Identify which cell holds the provided text, then report its [x, y] central coordinate. 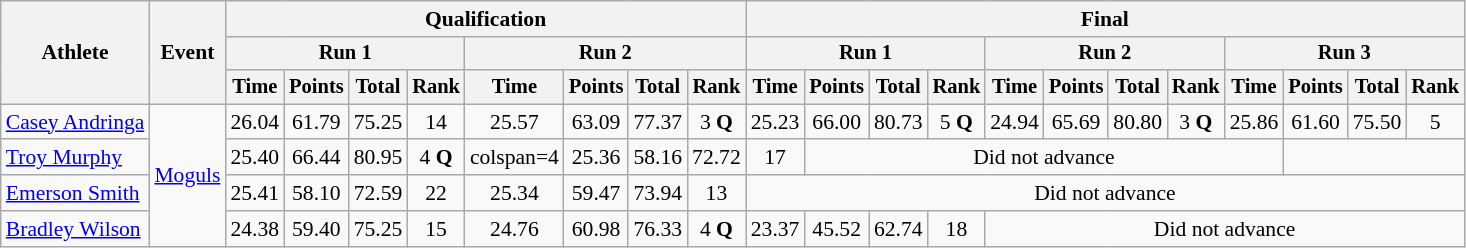
17 [776, 158]
25.41 [254, 193]
25.86 [1254, 122]
62.74 [898, 229]
15 [436, 229]
colspan=4 [514, 158]
13 [716, 193]
25.36 [596, 158]
Casey Andringa [76, 122]
22 [436, 193]
18 [957, 229]
5 Q [957, 122]
25.57 [514, 122]
14 [436, 122]
24.76 [514, 229]
80.73 [898, 122]
65.69 [1076, 122]
66.44 [316, 158]
63.09 [596, 122]
59.47 [596, 193]
Bradley Wilson [76, 229]
73.94 [658, 193]
58.10 [316, 193]
23.37 [776, 229]
24.94 [1014, 122]
61.60 [1315, 122]
25.23 [776, 122]
Emerson Smith [76, 193]
45.52 [836, 229]
75.50 [1378, 122]
59.40 [316, 229]
Qualification [485, 19]
25.34 [514, 193]
26.04 [254, 122]
Final [1105, 19]
Event [187, 52]
5 [1435, 122]
60.98 [596, 229]
76.33 [658, 229]
Moguls [187, 175]
66.00 [836, 122]
77.37 [658, 122]
61.79 [316, 122]
72.59 [378, 193]
24.38 [254, 229]
25.40 [254, 158]
Run 3 [1344, 54]
Athlete [76, 52]
58.16 [658, 158]
72.72 [716, 158]
80.80 [1138, 122]
80.95 [378, 158]
Troy Murphy [76, 158]
